Extract the [x, y] coordinate from the center of the cell holding the provided text.  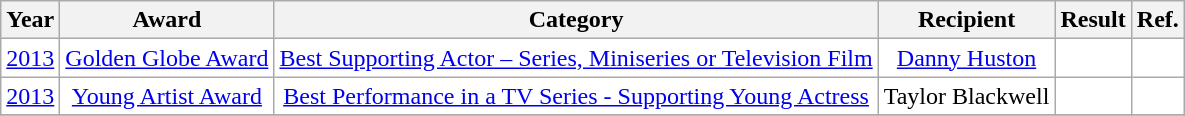
Recipient [966, 20]
Category [576, 20]
Year [30, 20]
Result [1093, 20]
Danny Huston [966, 58]
Award [167, 20]
Taylor Blackwell [966, 96]
Ref. [1158, 20]
Golden Globe Award [167, 58]
Young Artist Award [167, 96]
Best Performance in a TV Series - Supporting Young Actress [576, 96]
Best Supporting Actor – Series, Miniseries or Television Film [576, 58]
